Find where the given text appears and provide that cell's center as [x, y] coordinate. 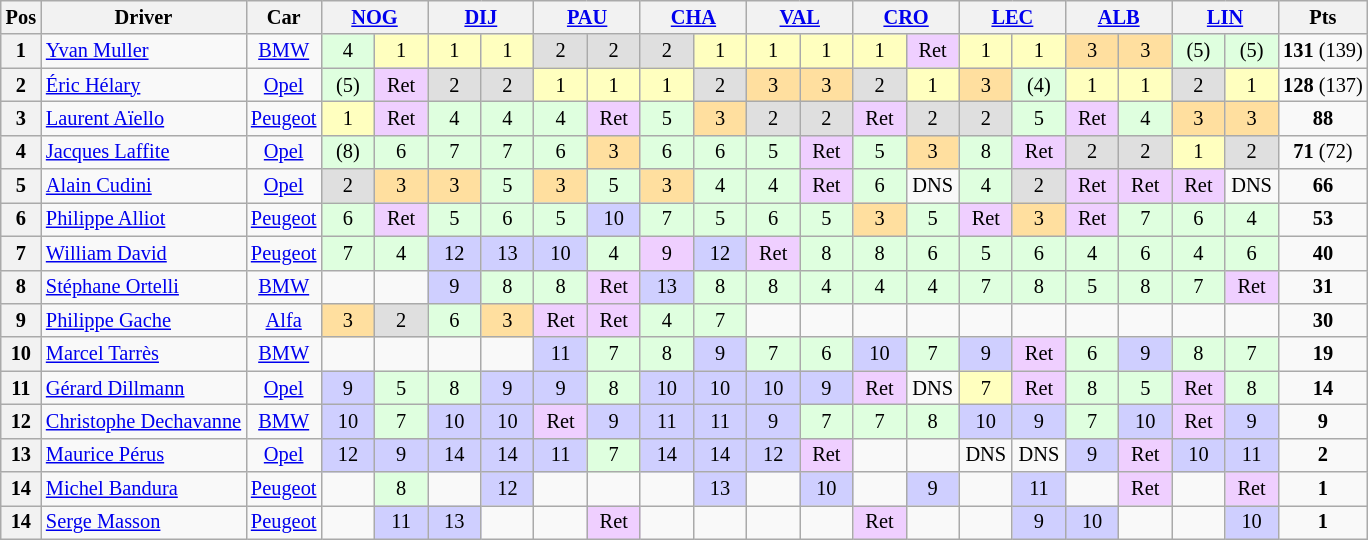
66 [1323, 186]
Gérard Dillmann [144, 388]
Laurent Aïello [144, 118]
Maurice Pérus [144, 455]
LIN [1225, 17]
Driver [144, 17]
30 [1323, 320]
Michel Bandura [144, 489]
Éric Hélary [144, 85]
Marcel Tarrès [144, 354]
Alfa [284, 320]
Philippe Gache [144, 320]
Christophe Dechavanne [144, 421]
31 [1323, 287]
Pts [1323, 17]
128 (137) [1323, 85]
CRO [906, 17]
Serge Masson [144, 522]
Alain Cudini [144, 186]
Car [284, 17]
DIJ [481, 17]
Pos [21, 17]
Philippe Alliot [144, 219]
LEC [1012, 17]
40 [1323, 253]
19 [1323, 354]
Jacques Laffite [144, 152]
71 (72) [1323, 152]
William David [144, 253]
131 (139) [1323, 51]
PAU [587, 17]
NOG [374, 17]
Yvan Muller [144, 51]
88 [1323, 118]
Stéphane Ortelli [144, 287]
(8) [348, 152]
(4) [1038, 85]
ALB [1119, 17]
53 [1323, 219]
CHA [693, 17]
VAL [800, 17]
